Determine the (X, Y) coordinate at the center of the cell enclosing the given text.  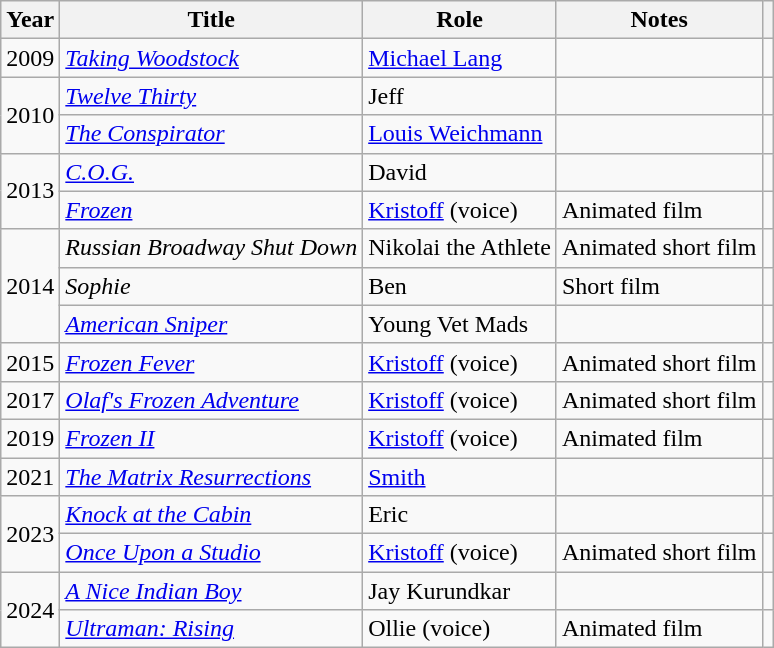
Jay Kurundkar (460, 591)
2015 (30, 362)
Year (30, 20)
C.O.G. (212, 172)
Ollie (voice) (460, 629)
Smith (460, 477)
2019 (30, 438)
2021 (30, 477)
2017 (30, 400)
Frozen Fever (212, 362)
2009 (30, 58)
The Matrix Resurrections (212, 477)
A Nice Indian Boy (212, 591)
Frozen II (212, 438)
American Sniper (212, 324)
Eric (460, 515)
Louis Weichmann (460, 134)
Role (460, 20)
Ultraman: Rising (212, 629)
2014 (30, 286)
Nikolai the Athlete (460, 248)
2013 (30, 191)
2010 (30, 115)
David (460, 172)
2023 (30, 534)
Sophie (212, 286)
Notes (659, 20)
Ben (460, 286)
Twelve Thirty (212, 96)
Young Vet Mads (460, 324)
Jeff (460, 96)
Taking Woodstock (212, 58)
The Conspirator (212, 134)
Short film (659, 286)
Frozen (212, 210)
2024 (30, 610)
Title (212, 20)
Knock at the Cabin (212, 515)
Russian Broadway Shut Down (212, 248)
Michael Lang (460, 58)
Once Upon a Studio (212, 553)
Olaf's Frozen Adventure (212, 400)
